Scan for the cell matching the given text and deliver its (x, y) coordinate at center. 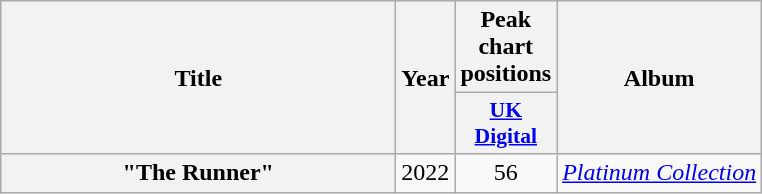
Platinum Collection (660, 173)
"The Runner" (198, 173)
56 (506, 173)
2022 (426, 173)
Title (198, 78)
Year (426, 78)
UK Digital (506, 124)
Peak chart positions (506, 47)
Album (660, 78)
